From the cell containing the given text, extract its center point as [x, y] coordinate. 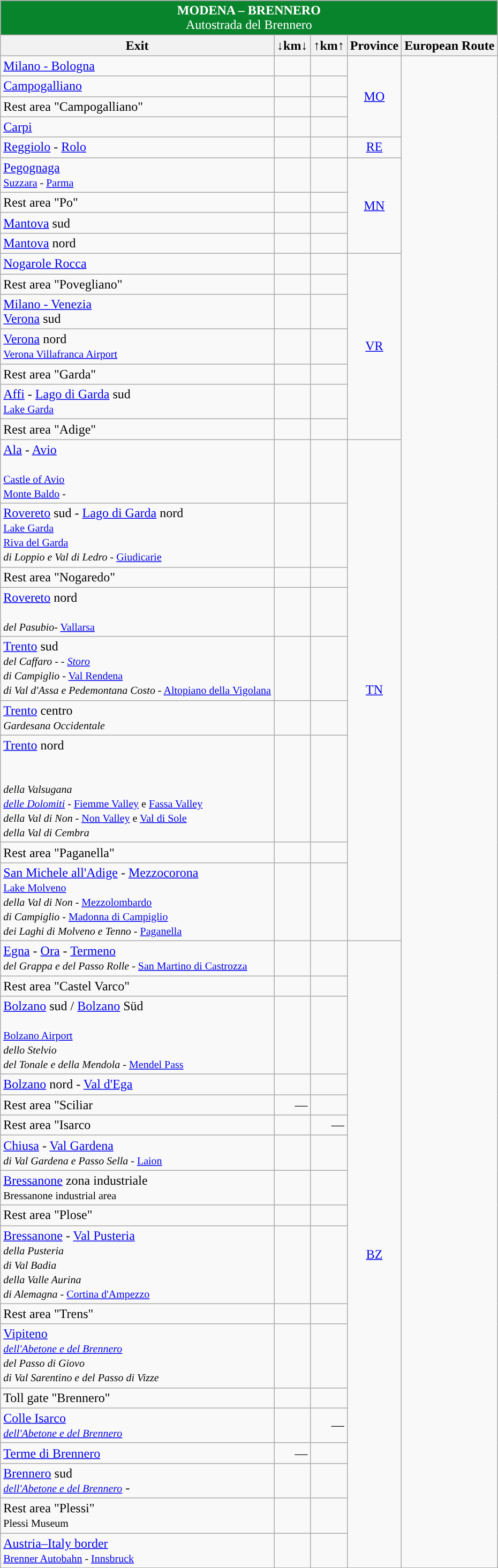
Toll gate "Brennero" [137, 1398]
Mantova nord [137, 243]
Rest area "Povegliano" [137, 284]
Rest area "Trens" [137, 1314]
Milano - Venezia Verona sud [137, 312]
Rest area "Adige" [137, 429]
Rest area "Po" [137, 202]
Colle Isarco dell'Abetone e del Brennero [137, 1425]
Ala - Avio Castle of Avio Monte Baldo - [137, 471]
Bolzano nord - Val d'Ega [137, 1085]
RE [374, 147]
Reggiolo - Rolo [137, 147]
Milano - Bologna [137, 66]
Vipiteno dell'Abetone e del Brennero del Passo di Giovo di Val Sarentino e del Passo di Vizze [137, 1355]
Exit [137, 46]
Mantova sud [137, 223]
Rovereto nord del Pasubio- Vallarsa [137, 612]
Rest area "Castel Varco" [137, 986]
Rest area "Nogaredo" [137, 577]
Rest area "Plessi" Plessi Museum [137, 1515]
Terme di Brennero [137, 1453]
Rest area "Garda" [137, 374]
MODENA – BRENNEROAutostrada del Brennero [249, 18]
Affi - Lago di Garda sud Lake Garda [137, 402]
VR [374, 346]
Province [374, 46]
Verona nord Verona Villafranca Airport [137, 347]
Egna - Ora - Termeno del Grappa e del Passo Rolle - San Martino di Castrozza [137, 958]
Carpi [137, 127]
Rest area "Sciliar [137, 1105]
Trento sud del Caffaro - - Storo di Campiglio - Val Rendena di Val d'Assa e Pedemontana Costo - Altopiano della Vigolana [137, 668]
Rovereto sud - Lago di Garda nord Lake Garda Riva del Garda di Loppio e Val di Ledro - Giudicarie [137, 535]
Brennero sud dell'Abetone e del Brennero - [137, 1481]
Rest area "Paganella" [137, 852]
↓km↓ [292, 46]
MN [374, 206]
Bressanone zona industriale Bressanone industrial area [137, 1187]
Bressanone - Val Pusteria della Pusteria di Val Badia della Valle Aurina di Alemagna - Cortina d'Ampezzo [137, 1264]
Chiusa - Val Gardena di Val Gardena e Passo Sella - Laion [137, 1153]
Trento centro Gardesana Occidentale [137, 717]
Austria–Italy border Brenner Autobahn - Innsbruck [137, 1550]
Nogarole Rocca [137, 263]
↑km↑ [329, 46]
European Route [450, 46]
Rest area "Isarco [137, 1125]
Trento nord della Valsugana delle Dolomiti - Fiemme Valley e Fassa Valley della Val di Non - Non Valley e Val di Sole della Val di Cembra [137, 789]
Pegognaga Suzzara - Parma [137, 175]
Bolzano sud / Bolzano Süd Bolzano Airport dello Stelvio del Tonale e della Mendola - Mendel Pass [137, 1035]
TN [374, 691]
Rest area "Campogalliano" [137, 107]
BZ [374, 1254]
Rest area "Plose" [137, 1215]
Campogalliano [137, 86]
MO [374, 96]
